Identify which cell holds the provided text, then report its (X, Y) central coordinate. 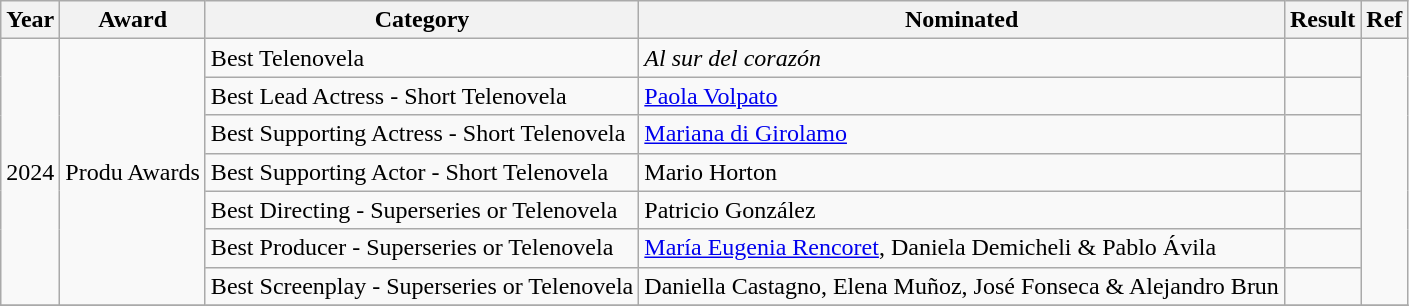
Award (133, 20)
Best Screenplay - Superseries or Telenovela (422, 286)
Mariana di Girolamo (962, 134)
Paola Volpato (962, 96)
Produ Awards (133, 172)
Result (1322, 20)
Best Directing - Superseries or Telenovela (422, 210)
Ref (1384, 20)
Al sur del corazón (962, 58)
Best Producer - Superseries or Telenovela (422, 248)
Year (30, 20)
Nominated (962, 20)
Best Telenovela (422, 58)
Category (422, 20)
Patricio González (962, 210)
2024 (30, 172)
Best Lead Actress - Short Telenovela (422, 96)
Mario Horton (962, 172)
María Eugenia Rencoret, Daniela Demicheli & Pablo Ávila (962, 248)
Daniella Castagno, Elena Muñoz, José Fonseca & Alejandro Brun (962, 286)
Best Supporting Actress - Short Telenovela (422, 134)
Best Supporting Actor - Short Telenovela (422, 172)
